Locate the cell with the specified text and output its (x, y) center coordinate. 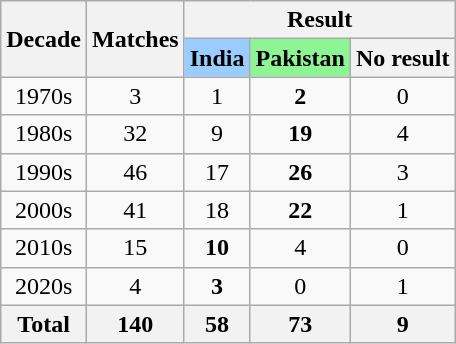
18 (217, 210)
Decade (44, 39)
10 (217, 248)
2010s (44, 248)
Total (44, 324)
73 (300, 324)
No result (402, 58)
2000s (44, 210)
2 (300, 96)
1990s (44, 172)
Pakistan (300, 58)
19 (300, 134)
41 (135, 210)
India (217, 58)
32 (135, 134)
Matches (135, 39)
Result (320, 20)
15 (135, 248)
1970s (44, 96)
1980s (44, 134)
58 (217, 324)
26 (300, 172)
22 (300, 210)
2020s (44, 286)
17 (217, 172)
140 (135, 324)
46 (135, 172)
